Extract the [X, Y] coordinate from the center of the cell holding the provided text.  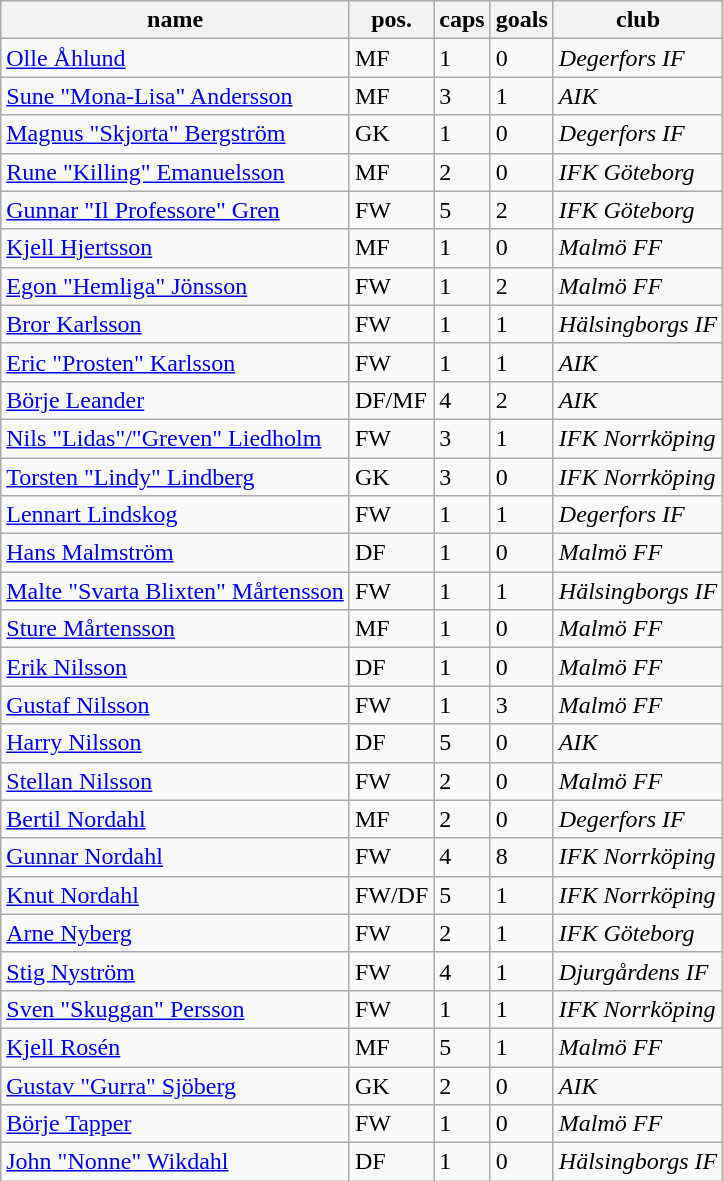
Kjell Hjertsson [176, 248]
Sture Mårtensson [176, 629]
Bror Karlsson [176, 324]
Knut Nordahl [176, 895]
goals [522, 20]
Rune "Killing" Emanuelsson [176, 172]
Nils "Lidas"/"Greven" Liedholm [176, 438]
Gustav "Gurra" Sjöberg [176, 1085]
John "Nonne" Wikdahl [176, 1162]
Sune "Mona-Lisa" Andersson [176, 96]
Eric "Prosten" Karlsson [176, 362]
Lennart Lindskog [176, 515]
caps [462, 20]
Kjell Rosén [176, 1047]
FW/DF [391, 895]
Sven "Skuggan" Persson [176, 1009]
Gunnar Nordahl [176, 857]
Malte "Svarta Blixten" Mårtensson [176, 591]
Olle Åhlund [176, 58]
8 [522, 857]
Egon "Hemliga" Jönsson [176, 286]
Börje Leander [176, 400]
Erik Nilsson [176, 667]
Djurgårdens IF [638, 971]
Bertil Nordahl [176, 819]
pos. [391, 20]
Hans Malmström [176, 553]
Gustaf Nilsson [176, 705]
Arne Nyberg [176, 933]
Harry Nilsson [176, 743]
Stellan Nilsson [176, 781]
Börje Tapper [176, 1124]
club [638, 20]
DF/MF [391, 400]
Magnus "Skjorta" Bergström [176, 134]
name [176, 20]
Torsten "Lindy" Lindberg [176, 477]
Gunnar "Il Professore" Gren [176, 210]
Stig Nyström [176, 971]
